Identify which cell holds the provided text, then report its (X, Y) central coordinate. 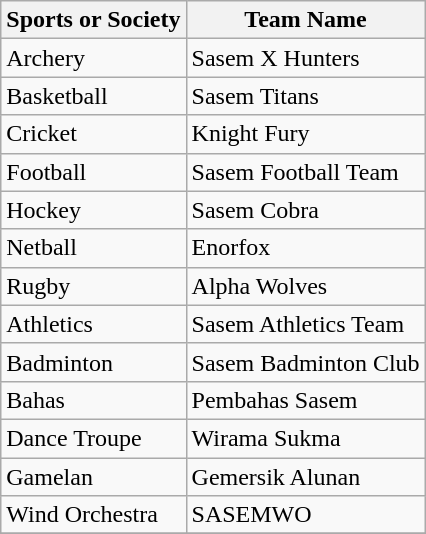
Dance Troupe (94, 438)
Alpha Wolves (306, 286)
Knight Fury (306, 134)
Basketball (94, 96)
Netball (94, 248)
Sasem Athletics Team (306, 324)
Hockey (94, 210)
Gamelan (94, 477)
Team Name (306, 20)
Sasem Football Team (306, 172)
Badminton (94, 362)
Sasem Cobra (306, 210)
Athletics (94, 324)
Archery (94, 58)
Pembahas Sasem (306, 400)
Wind Orchestra (94, 515)
Sasem Badminton Club (306, 362)
SASEMWO (306, 515)
Wirama Sukma (306, 438)
Sasem Titans (306, 96)
Enorfox (306, 248)
Football (94, 172)
Sasem X Hunters (306, 58)
Cricket (94, 134)
Rugby (94, 286)
Sports or Society (94, 20)
Bahas (94, 400)
Gemersik Alunan (306, 477)
